Output the [x, y] coordinate of the center of the cell containing the given text.  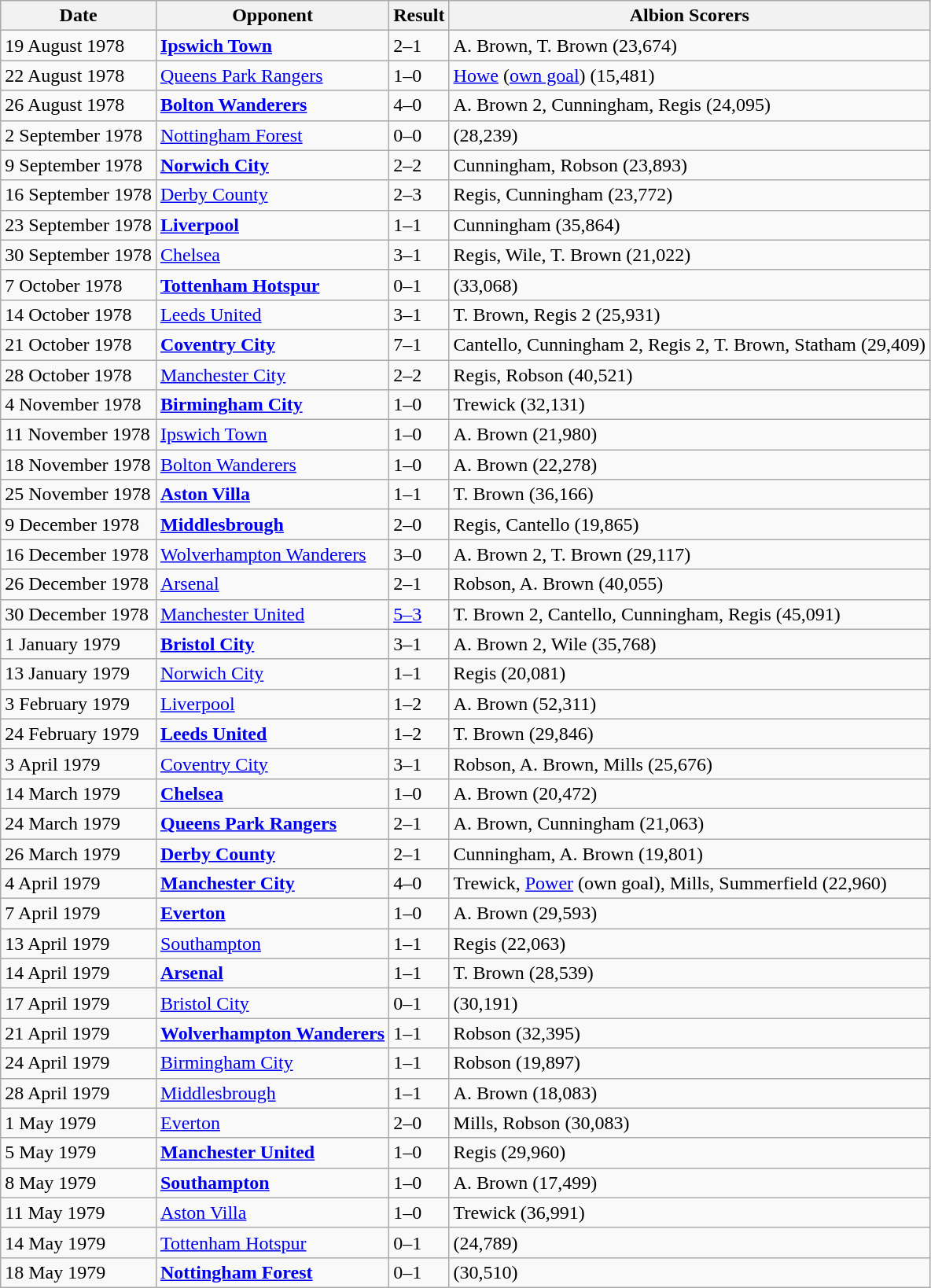
14 May 1979 [79, 1242]
11 November 1978 [79, 435]
3–0 [419, 554]
14 October 1978 [79, 315]
24 April 1979 [79, 1063]
7 October 1978 [79, 285]
28 October 1978 [79, 375]
4 April 1979 [79, 884]
A. Brown 2, Cunningham, Regis (24,095) [689, 105]
13 April 1979 [79, 944]
4 November 1978 [79, 405]
Regis, Cantello (19,865) [689, 524]
30 September 1978 [79, 255]
Result [419, 16]
21 April 1979 [79, 1033]
16 September 1978 [79, 195]
Robson (19,897) [689, 1063]
22 August 1978 [79, 75]
A. Brown (20,472) [689, 793]
5 May 1979 [79, 1153]
17 April 1979 [79, 1003]
30 December 1978 [79, 614]
Regis (29,960) [689, 1153]
(28,239) [689, 135]
Robson (32,395) [689, 1033]
23 September 1978 [79, 225]
Cunningham, A. Brown (19,801) [689, 853]
A. Brown (18,083) [689, 1093]
3 April 1979 [79, 764]
(30,191) [689, 1003]
14 April 1979 [79, 973]
Date [79, 16]
A. Brown (21,980) [689, 435]
Regis, Robson (40,521) [689, 375]
A. Brown 2, Wile (35,768) [689, 644]
A. Brown (29,593) [689, 914]
T. Brown (29,846) [689, 734]
18 May 1979 [79, 1272]
13 January 1979 [79, 674]
16 December 1978 [79, 554]
A. Brown, T. Brown (23,674) [689, 46]
Howe (own goal) (15,481) [689, 75]
1 January 1979 [79, 644]
19 August 1978 [79, 46]
24 March 1979 [79, 823]
2–3 [419, 195]
Trewick, Power (own goal), Mills, Summerfield (22,960) [689, 884]
Trewick (36,991) [689, 1213]
T. Brown 2, Cantello, Cunningham, Regis (45,091) [689, 614]
Opponent [272, 16]
1 May 1979 [79, 1123]
28 April 1979 [79, 1093]
26 December 1978 [79, 584]
A. Brown (22,278) [689, 465]
T. Brown (36,166) [689, 495]
8 May 1979 [79, 1183]
Regis (20,081) [689, 674]
Cantello, Cunningham 2, Regis 2, T. Brown, Statham (29,409) [689, 344]
24 February 1979 [79, 734]
Regis, Wile, T. Brown (21,022) [689, 255]
9 September 1978 [79, 165]
26 March 1979 [79, 853]
3 February 1979 [79, 704]
18 November 1978 [79, 465]
9 December 1978 [79, 524]
Robson, A. Brown (40,055) [689, 584]
(24,789) [689, 1242]
Cunningham, Robson (23,893) [689, 165]
Robson, A. Brown, Mills (25,676) [689, 764]
T. Brown (28,539) [689, 973]
14 March 1979 [79, 793]
Regis (22,063) [689, 944]
A. Brown, Cunningham (21,063) [689, 823]
Albion Scorers [689, 16]
2 September 1978 [79, 135]
26 August 1978 [79, 105]
25 November 1978 [79, 495]
(33,068) [689, 285]
7 April 1979 [79, 914]
11 May 1979 [79, 1213]
Regis, Cunningham (23,772) [689, 195]
5–3 [419, 614]
T. Brown, Regis 2 (25,931) [689, 315]
A. Brown (17,499) [689, 1183]
(30,510) [689, 1272]
Cunningham (35,864) [689, 225]
A. Brown 2, T. Brown (29,117) [689, 554]
7–1 [419, 344]
0–0 [419, 135]
Trewick (32,131) [689, 405]
A. Brown (52,311) [689, 704]
Mills, Robson (30,083) [689, 1123]
21 October 1978 [79, 344]
